Locate the cell with the specified text and output its [X, Y] center coordinate. 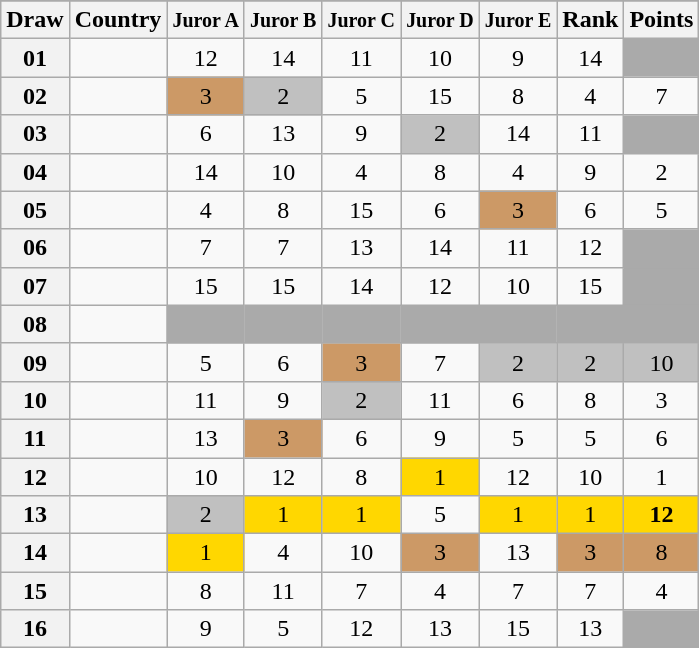
Juror A [206, 20]
04 [35, 172]
05 [35, 210]
Country [118, 20]
06 [35, 248]
07 [35, 286]
03 [35, 134]
09 [35, 362]
Juror B [283, 20]
Juror C [362, 20]
Juror D [440, 20]
01 [35, 58]
Points [662, 20]
Juror E [518, 20]
Rank [590, 20]
02 [35, 96]
Draw [35, 20]
16 [35, 629]
08 [35, 324]
